Capture the cell that displays the provided text and extract its (x, y) central coordinate. 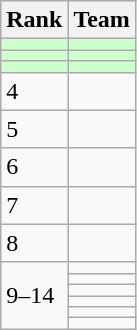
Rank (34, 20)
6 (34, 167)
7 (34, 205)
9–14 (34, 295)
5 (34, 129)
4 (34, 91)
Team (102, 20)
8 (34, 243)
